Provide the (x, y) coordinate of the cell's center where the given text is located.  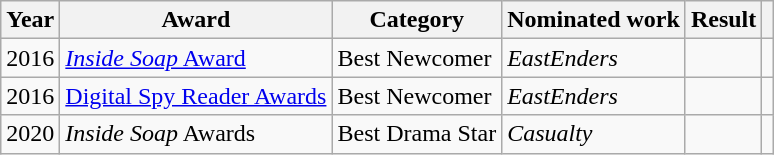
Year (30, 20)
Best Drama Star (417, 134)
Result (723, 20)
Award (196, 20)
Category (417, 20)
Inside Soap Awards (196, 134)
Casualty (594, 134)
2020 (30, 134)
Digital Spy Reader Awards (196, 96)
Nominated work (594, 20)
Inside Soap Award (196, 58)
